Return the (X, Y) coordinate for the center point of the cell that contains the specified text.  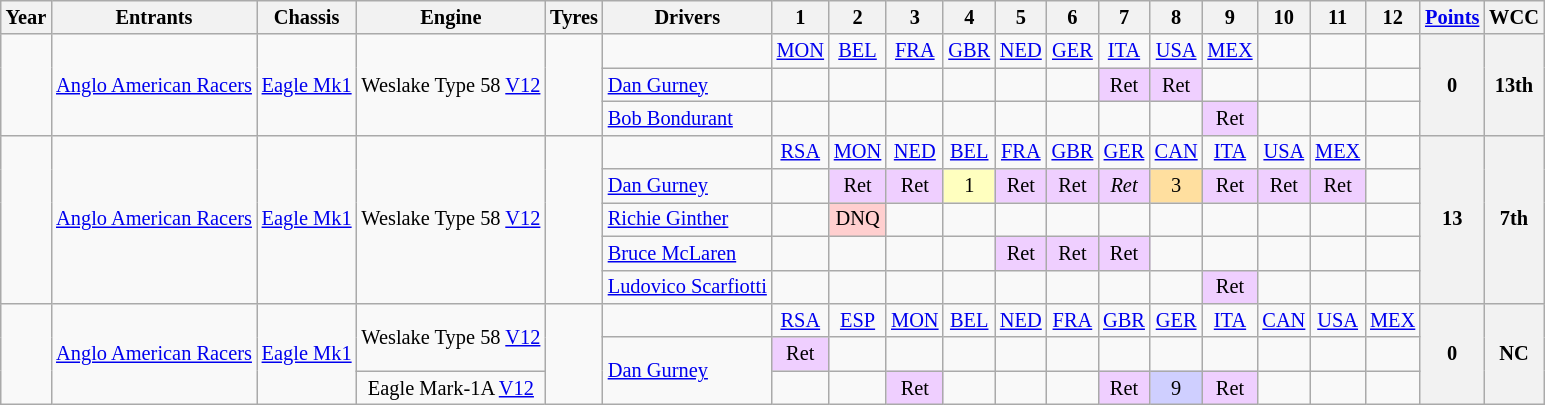
7th (1514, 219)
11 (1338, 17)
10 (1284, 17)
Year (26, 17)
Bob Bondurant (688, 118)
Bruce McLaren (688, 253)
NC (1514, 354)
Richie Ginther (688, 219)
WCC (1514, 17)
DNQ (858, 219)
13 (1452, 219)
6 (1073, 17)
Points (1452, 17)
ESP (858, 320)
13th (1514, 84)
8 (1176, 17)
Ludovico Scarfiotti (688, 287)
4 (969, 17)
Tyres (574, 17)
5 (1021, 17)
Entrants (154, 17)
2 (858, 17)
12 (1392, 17)
Chassis (307, 17)
Drivers (688, 17)
Engine (450, 17)
7 (1124, 17)
Eagle Mark-1A V12 (450, 388)
